Find where the given text appears and provide that cell's center as [X, Y] coordinate. 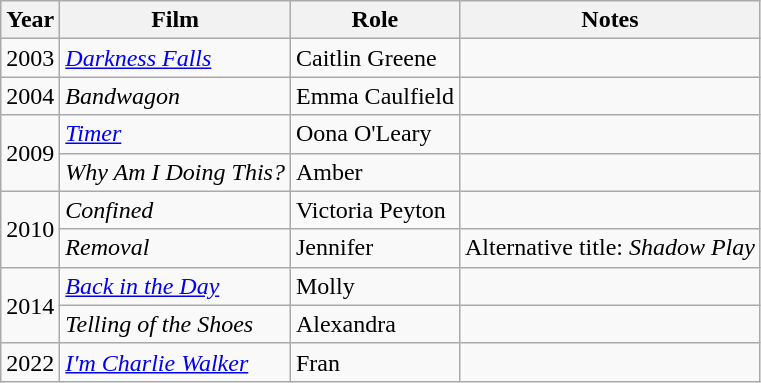
Caitlin Greene [374, 58]
Timer [176, 134]
2010 [30, 229]
Role [374, 20]
Why Am I Doing This? [176, 172]
2003 [30, 58]
2004 [30, 96]
Molly [374, 286]
Oona O'Leary [374, 134]
Back in the Day [176, 286]
2014 [30, 305]
Telling of the Shoes [176, 324]
Jennifer [374, 248]
Alexandra [374, 324]
Victoria Peyton [374, 210]
Amber [374, 172]
Year [30, 20]
Removal [176, 248]
Darkness Falls [176, 58]
Emma Caulfield [374, 96]
2022 [30, 362]
Fran [374, 362]
I'm Charlie Walker [176, 362]
Confined [176, 210]
Bandwagon [176, 96]
Notes [610, 20]
Film [176, 20]
2009 [30, 153]
Alternative title: Shadow Play [610, 248]
